Detect which cell encompasses the target text, then output its (x, y) center coordinate. 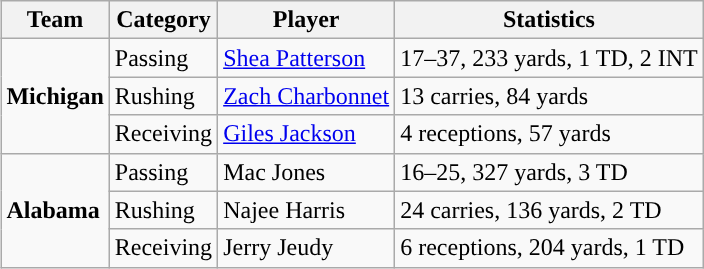
Alabama (55, 210)
Jerry Jeudy (306, 248)
Team (55, 20)
Giles Jackson (306, 134)
16–25, 327 yards, 3 TD (550, 172)
6 receptions, 204 yards, 1 TD (550, 248)
4 receptions, 57 yards (550, 134)
Shea Patterson (306, 58)
Zach Charbonnet (306, 96)
Najee Harris (306, 210)
24 carries, 136 yards, 2 TD (550, 210)
Statistics (550, 20)
Mac Jones (306, 172)
Michigan (55, 96)
Category (163, 20)
Player (306, 20)
17–37, 233 yards, 1 TD, 2 INT (550, 58)
13 carries, 84 yards (550, 96)
